Provide the (X, Y) coordinate of the cell's center where the given text is located.  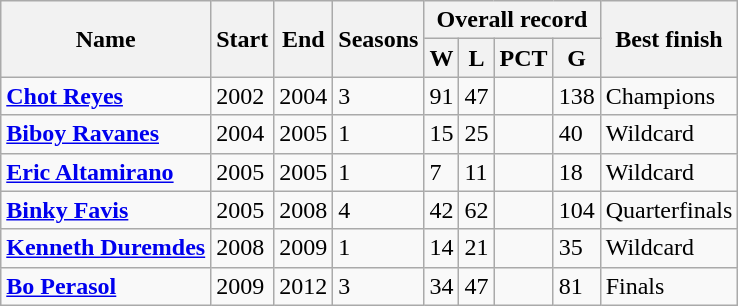
G (576, 58)
End (304, 39)
Best finish (669, 39)
15 (442, 134)
14 (442, 248)
42 (442, 210)
Chot Reyes (106, 96)
4 (378, 210)
62 (476, 210)
81 (576, 286)
Binky Favis (106, 210)
2012 (304, 286)
35 (576, 248)
Name (106, 39)
18 (576, 172)
25 (476, 134)
Bo Perasol (106, 286)
21 (476, 248)
2002 (242, 96)
Start (242, 39)
PCT (524, 58)
L (476, 58)
Biboy Ravanes (106, 134)
104 (576, 210)
W (442, 58)
Overall record (512, 20)
11 (476, 172)
Kenneth Duremdes (106, 248)
34 (442, 286)
91 (442, 96)
Eric Altamirano (106, 172)
Champions (669, 96)
138 (576, 96)
Quarterfinals (669, 210)
Finals (669, 286)
40 (576, 134)
Seasons (378, 39)
7 (442, 172)
